For the text-containing cell, return its midpoint in (x, y) coordinate format. 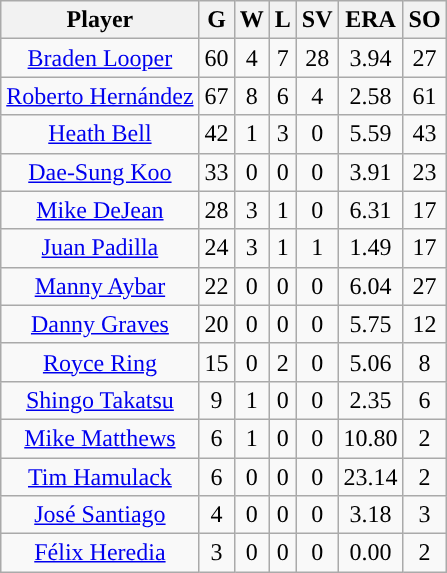
6.31 (370, 210)
3.18 (370, 515)
Manny Aybar (100, 286)
42 (216, 134)
9 (216, 400)
2.58 (370, 96)
Félix Heredia (100, 553)
ERA (370, 20)
23.14 (370, 477)
Shingo Takatsu (100, 400)
G (216, 20)
5.59 (370, 134)
Player (100, 20)
15 (216, 362)
L (282, 20)
Heath Bell (100, 134)
Mike DeJean (100, 210)
3.94 (370, 58)
43 (424, 134)
67 (216, 96)
Braden Looper (100, 58)
22 (216, 286)
20 (216, 324)
Mike Matthews (100, 438)
23 (424, 172)
SO (424, 20)
61 (424, 96)
24 (216, 248)
60 (216, 58)
SV (317, 20)
6.04 (370, 286)
5.75 (370, 324)
33 (216, 172)
W (252, 20)
5.06 (370, 362)
3.91 (370, 172)
12 (424, 324)
Roberto Hernández (100, 96)
Royce Ring (100, 362)
José Santiago (100, 515)
2.35 (370, 400)
7 (282, 58)
Tim Hamulack (100, 477)
10.80 (370, 438)
0.00 (370, 553)
Dae-Sung Koo (100, 172)
1.49 (370, 248)
Juan Padilla (100, 248)
Danny Graves (100, 324)
